Determine the [X, Y] coordinate at the center of the cell enclosing the given text.  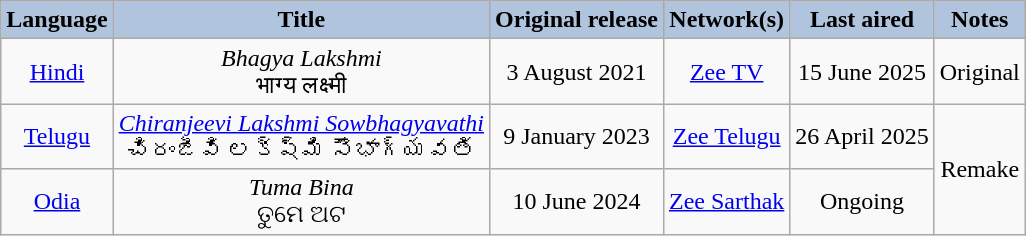
Title [301, 20]
Chiranjeevi Lakshmi Sowbhagyavathi చిరంజీవి లక్ష్మి సౌభాగ్యవతి [301, 136]
Last aired [862, 20]
Bhagya Lakshmi भाग्य लक्ष्मी [301, 72]
Notes [980, 20]
Ongoing [862, 202]
Original [980, 72]
Zee TV [726, 72]
3 August 2021 [577, 72]
Original release [577, 20]
26 April 2025 [862, 136]
Network(s) [726, 20]
Tuma Bina ତୁମେ ଅଟ [301, 202]
Hindi [57, 72]
Odia [57, 202]
Zee Telugu [726, 136]
Language [57, 20]
10 June 2024 [577, 202]
Zee Sarthak [726, 202]
Telugu [57, 136]
9 January 2023 [577, 136]
15 June 2025 [862, 72]
Remake [980, 169]
